Capture the cell that displays the provided text and extract its [x, y] central coordinate. 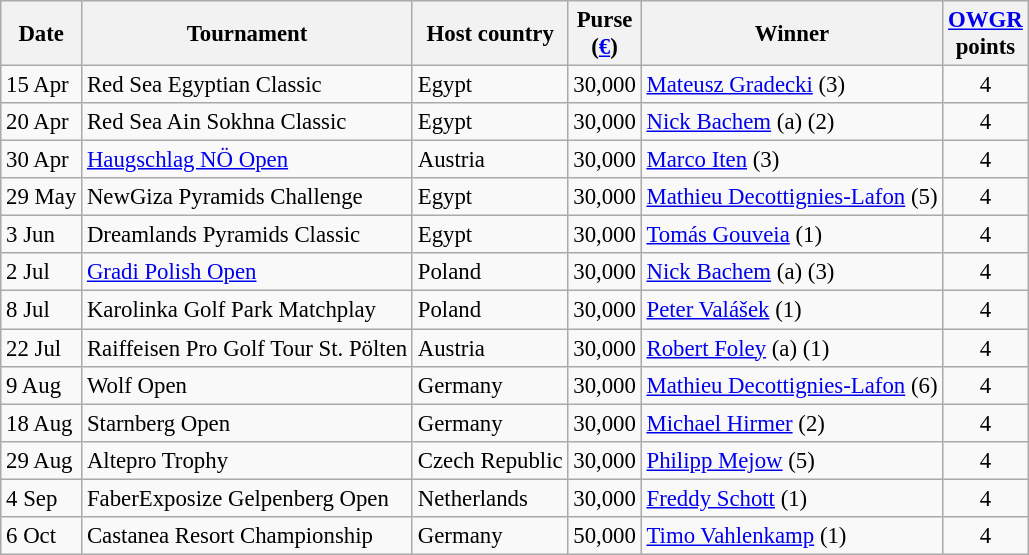
Wolf Open [248, 385]
Karolinka Golf Park Matchplay [248, 310]
Freddy Schott (1) [792, 498]
Castanea Resort Championship [248, 536]
Raiffeisen Pro Golf Tour St. Pölten [248, 348]
Host country [490, 34]
Purse(€) [604, 34]
20 Apr [42, 122]
Mathieu Decottignies-Lafon (6) [792, 385]
Peter Valášek (1) [792, 310]
NewGiza Pyramids Challenge [248, 197]
Czech Republic [490, 460]
Red Sea Ain Sokhna Classic [248, 122]
Date [42, 34]
15 Apr [42, 85]
29 Aug [42, 460]
Gradi Polish Open [248, 273]
FaberExposize Gelpenberg Open [248, 498]
8 Jul [42, 310]
Timo Vahlenkamp (1) [792, 536]
Nick Bachem (a) (3) [792, 273]
9 Aug [42, 385]
30 Apr [42, 160]
Marco Iten (3) [792, 160]
Netherlands [490, 498]
Nick Bachem (a) (2) [792, 122]
22 Jul [42, 348]
Haugschlag NÖ Open [248, 160]
Tournament [248, 34]
3 Jun [42, 235]
Mathieu Decottignies-Lafon (5) [792, 197]
Tomás Gouveia (1) [792, 235]
Red Sea Egyptian Classic [248, 85]
6 Oct [42, 536]
50,000 [604, 536]
29 May [42, 197]
Mateusz Gradecki (3) [792, 85]
OWGRpoints [986, 34]
Michael Hirmer (2) [792, 423]
Robert Foley (a) (1) [792, 348]
Winner [792, 34]
Starnberg Open [248, 423]
18 Aug [42, 423]
Philipp Mejow (5) [792, 460]
4 Sep [42, 498]
Altepro Trophy [248, 460]
Dreamlands Pyramids Classic [248, 235]
2 Jul [42, 273]
